For the text-containing cell, return its midpoint in [X, Y] coordinate format. 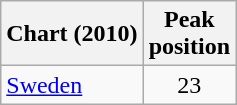
Peakposition [189, 34]
23 [189, 85]
Sweden [72, 85]
Chart (2010) [72, 34]
